Pinpoint the cell where the given text exists, returning its (X, Y) midpoint coordinate. 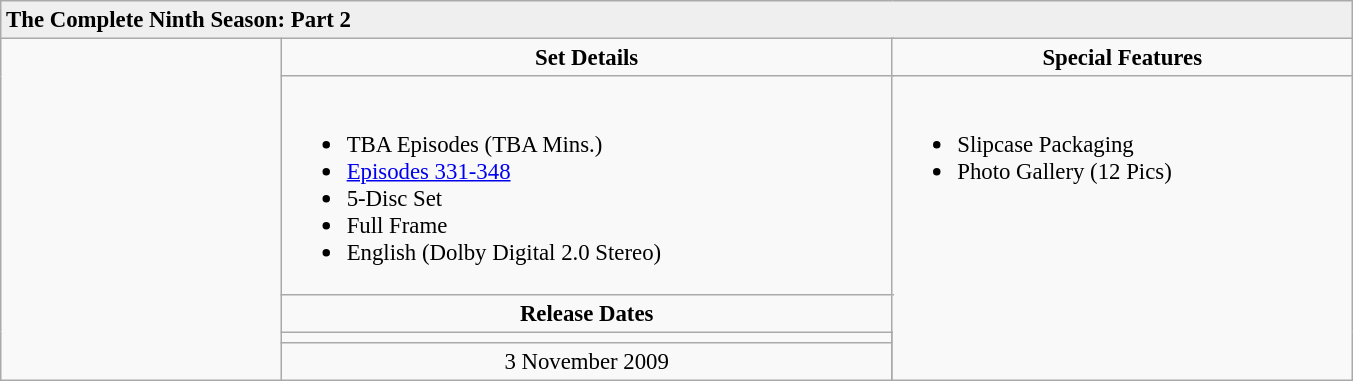
The Complete Ninth Season: Part 2 (677, 20)
Slipcase PackagingPhoto Gallery (12 Pics) (1122, 228)
Set Details (586, 58)
Special Features (1122, 58)
3 November 2009 (586, 361)
TBA Episodes (TBA Mins.)Episodes 331-3485-Disc SetFull FrameEnglish (Dolby Digital 2.0 Stereo) (586, 185)
Release Dates (586, 313)
